Search for the cell housing the specified text and yield its (X, Y) center coordinate. 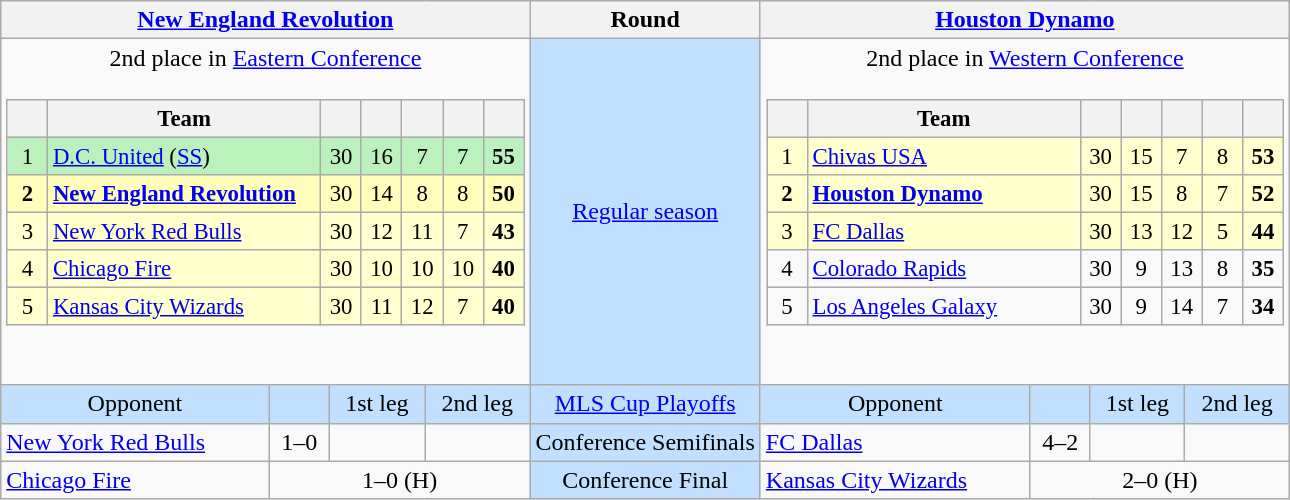
MLS Cup Playoffs (645, 404)
Conference Semifinals (645, 442)
Regular season (645, 212)
35 (1264, 268)
55 (504, 156)
16 (382, 156)
1–0 (H) (400, 480)
Los Angeles Galaxy (944, 306)
D.C. United (SS) (184, 156)
Colorado Rapids (944, 268)
Chivas USA (944, 156)
43 (504, 231)
52 (1264, 193)
34 (1264, 306)
Round (645, 20)
4–2 (1060, 442)
53 (1264, 156)
50 (504, 193)
Conference Final (645, 480)
44 (1264, 231)
1–0 (299, 442)
2–0 (H) (1160, 480)
